For the text-containing cell, return its midpoint in [X, Y] coordinate format. 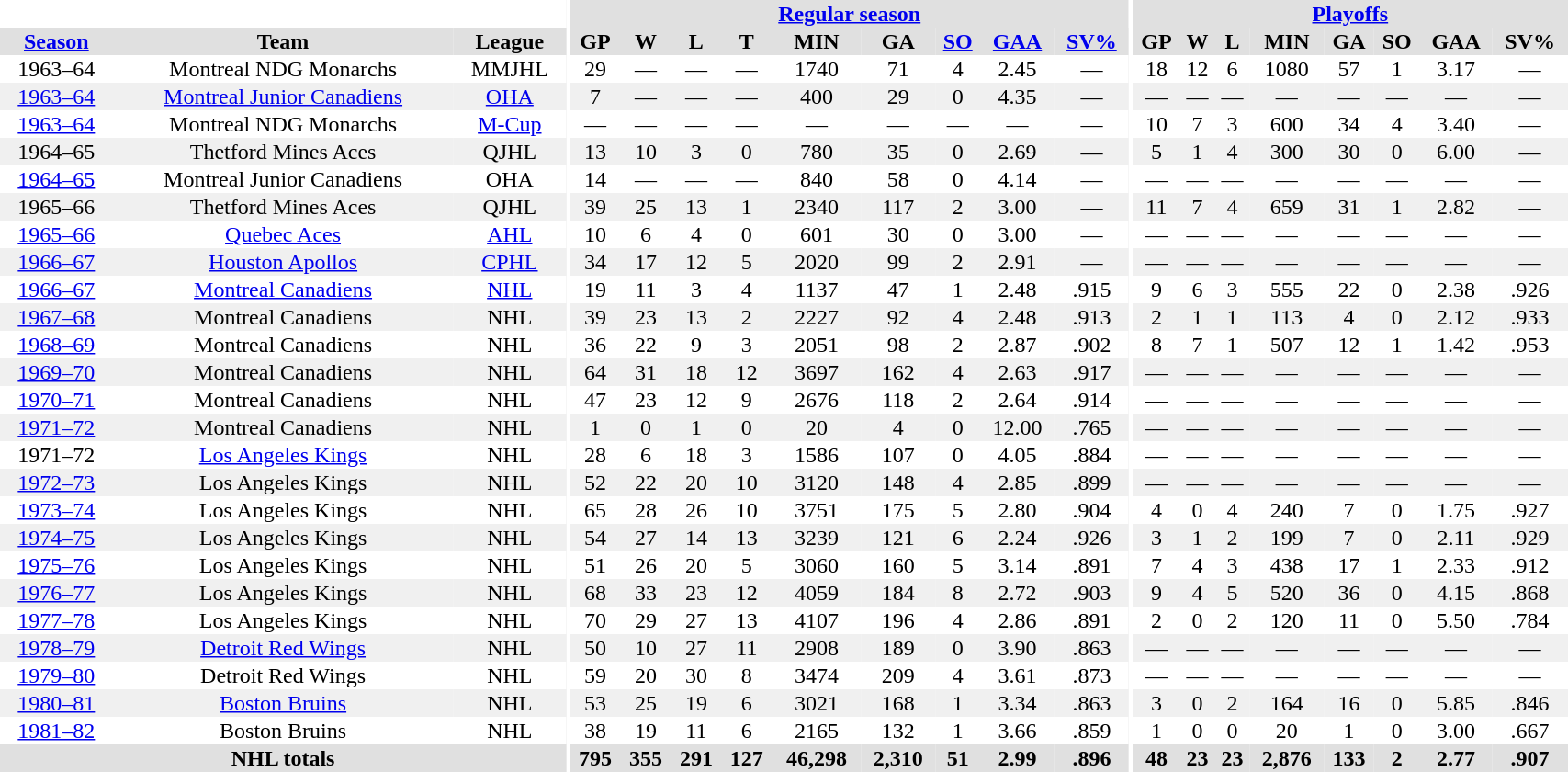
2,876 [1287, 758]
.899 [1091, 482]
1980–81 [57, 703]
2.63 [1017, 372]
Team [283, 41]
.667 [1530, 731]
2.24 [1017, 538]
98 [898, 345]
4059 [816, 593]
1978–79 [57, 648]
1973–74 [57, 510]
.912 [1530, 565]
1.42 [1455, 345]
4.14 [1017, 179]
58 [898, 179]
3474 [816, 675]
CPHL [509, 262]
1968–69 [57, 345]
3.17 [1455, 69]
3697 [816, 372]
T [746, 41]
2.69 [1017, 152]
5.50 [1455, 620]
2227 [816, 317]
400 [816, 96]
117 [898, 207]
659 [1287, 207]
355 [645, 758]
.933 [1530, 317]
184 [898, 593]
107 [898, 455]
127 [746, 758]
57 [1348, 69]
.859 [1091, 731]
162 [898, 372]
2.85 [1017, 482]
92 [898, 317]
53 [595, 703]
1981–82 [57, 731]
70 [595, 620]
795 [595, 758]
118 [898, 400]
.917 [1091, 372]
52 [595, 482]
1586 [816, 455]
.902 [1091, 345]
35 [898, 152]
840 [816, 179]
133 [1348, 758]
300 [1287, 152]
.913 [1091, 317]
.846 [1530, 703]
64 [595, 372]
600 [1287, 124]
59 [595, 675]
Playoffs [1350, 14]
2051 [816, 345]
2.87 [1017, 345]
.953 [1530, 345]
71 [898, 69]
3021 [816, 703]
121 [898, 538]
4.15 [1455, 593]
4.05 [1017, 455]
189 [898, 648]
.784 [1530, 620]
291 [696, 758]
2.77 [1455, 758]
168 [898, 703]
1080 [1287, 69]
33 [645, 593]
555 [1287, 289]
3239 [816, 538]
.929 [1530, 538]
3.14 [1017, 565]
Quebec Aces [283, 234]
38 [595, 731]
65 [595, 510]
148 [898, 482]
.868 [1530, 593]
.904 [1091, 510]
2.11 [1455, 538]
1977–78 [57, 620]
48 [1156, 758]
132 [898, 731]
2340 [816, 207]
Houston Apollos [283, 262]
2.12 [1455, 317]
Regular season [849, 14]
Season [57, 41]
3.90 [1017, 648]
1975–76 [57, 565]
507 [1287, 345]
.914 [1091, 400]
.765 [1091, 427]
1972–73 [57, 482]
1974–75 [57, 538]
3751 [816, 510]
AHL [509, 234]
2020 [816, 262]
2165 [816, 731]
113 [1287, 317]
2908 [816, 648]
12.00 [1017, 427]
1740 [816, 69]
54 [595, 538]
2.99 [1017, 758]
League [509, 41]
3060 [816, 565]
3.40 [1455, 124]
16 [1348, 703]
1137 [816, 289]
2.91 [1017, 262]
3120 [816, 482]
2676 [816, 400]
3.61 [1017, 675]
780 [816, 152]
.896 [1091, 758]
1.75 [1455, 510]
209 [898, 675]
.907 [1530, 758]
1969–70 [57, 372]
438 [1287, 565]
.873 [1091, 675]
1976–77 [57, 593]
4107 [816, 620]
240 [1287, 510]
.915 [1091, 289]
196 [898, 620]
1967–68 [57, 317]
99 [898, 262]
.903 [1091, 593]
2.33 [1455, 565]
2.86 [1017, 620]
2.82 [1455, 207]
4.35 [1017, 96]
3.34 [1017, 703]
.884 [1091, 455]
1970–71 [57, 400]
2.64 [1017, 400]
68 [595, 593]
50 [595, 648]
3.66 [1017, 731]
1979–80 [57, 675]
5.85 [1455, 703]
6.00 [1455, 152]
2.45 [1017, 69]
2.38 [1455, 289]
M-Cup [509, 124]
120 [1287, 620]
160 [898, 565]
199 [1287, 538]
2,310 [898, 758]
520 [1287, 593]
MMJHL [509, 69]
46,298 [816, 758]
175 [898, 510]
2.72 [1017, 593]
601 [816, 234]
2.80 [1017, 510]
164 [1287, 703]
NHL totals [283, 758]
.927 [1530, 510]
